Return (X, Y) of the center of cell containing provided text 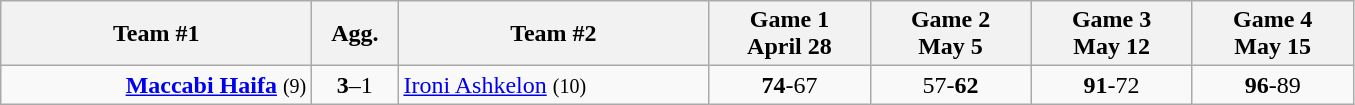
Ironi Ashkelon (10) (554, 85)
57-62 (950, 85)
91-72 (1112, 85)
3–1 (355, 85)
Team #1 (156, 34)
74-67 (790, 85)
Game 2May 5 (950, 34)
96-89 (1272, 85)
Game 4May 15 (1272, 34)
Team #2 (554, 34)
Maccabi Haifa (9) (156, 85)
Game 1April 28 (790, 34)
Game 3May 12 (1112, 34)
Agg. (355, 34)
